Identify which cell holds the provided text, then report its [X, Y] central coordinate. 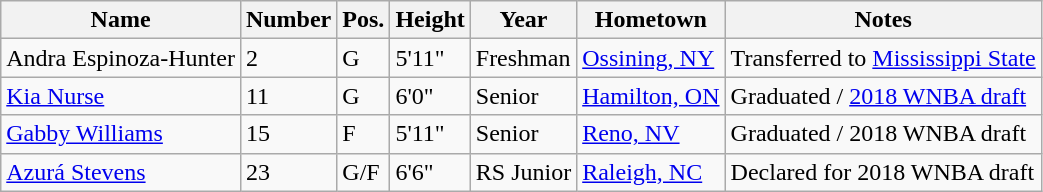
Year [523, 20]
Gabby Williams [121, 134]
Number [288, 20]
Andra Espinoza-Hunter [121, 58]
6'0" [430, 96]
6'6" [430, 172]
Freshman [523, 58]
Declared for 2018 WNBA draft [883, 172]
Hamilton, ON [651, 96]
15 [288, 134]
Transferred to Mississippi State [883, 58]
Pos. [364, 20]
Height [430, 20]
Ossining, NY [651, 58]
Reno, NV [651, 134]
RS Junior [523, 172]
Kia Nurse [121, 96]
F [364, 134]
2 [288, 58]
Azurá Stevens [121, 172]
Name [121, 20]
Raleigh, NC [651, 172]
23 [288, 172]
Hometown [651, 20]
G/F [364, 172]
Notes [883, 20]
11 [288, 96]
